Scan for the cell matching the given text and deliver its (x, y) coordinate at center. 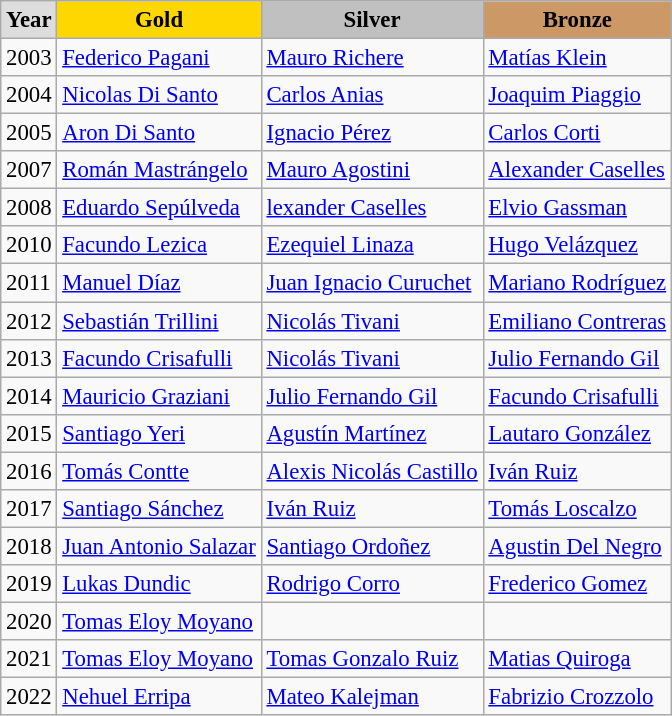
2017 (29, 509)
Tomas Gonzalo Ruiz (372, 659)
2005 (29, 133)
Mateo Kalejman (372, 697)
Santiago Sánchez (159, 509)
2013 (29, 358)
Juan Antonio Salazar (159, 546)
Mariano Rodríguez (577, 283)
Eduardo Sepúlveda (159, 208)
Juan Ignacio Curuchet (372, 283)
Alexis Nicolás Castillo (372, 471)
Federico Pagani (159, 58)
Mauricio Graziani (159, 396)
Silver (372, 20)
2019 (29, 584)
lexander Caselles (372, 208)
2008 (29, 208)
2020 (29, 621)
Carlos Anias (372, 95)
2012 (29, 321)
Carlos Corti (577, 133)
2022 (29, 697)
2010 (29, 245)
Alexander Caselles (577, 170)
Tomás Loscalzo (577, 509)
Hugo Velázquez (577, 245)
Tomás Contte (159, 471)
Agustin Del Negro (577, 546)
Ezequiel Linaza (372, 245)
Matías Klein (577, 58)
2004 (29, 95)
Nicolas Di Santo (159, 95)
Fabrizio Crozzolo (577, 697)
Santiago Yeri (159, 433)
2011 (29, 283)
Rodrigo Corro (372, 584)
Manuel Díaz (159, 283)
Mauro Agostini (372, 170)
Facundo Lezica (159, 245)
Gold (159, 20)
Lukas Dundic (159, 584)
Mauro Richere (372, 58)
Matias Quiroga (577, 659)
2003 (29, 58)
Agustín Martínez (372, 433)
2016 (29, 471)
2018 (29, 546)
2014 (29, 396)
Aron Di Santo (159, 133)
Sebastián Trillini (159, 321)
Santiago Ordoñez (372, 546)
2007 (29, 170)
Lautaro González (577, 433)
Ignacio Pérez (372, 133)
Year (29, 20)
Joaquim Piaggio (577, 95)
2021 (29, 659)
Frederico Gomez (577, 584)
Elvio Gassman (577, 208)
2015 (29, 433)
Emiliano Contreras (577, 321)
Nehuel Erripa (159, 697)
Bronze (577, 20)
Román Mastrángelo (159, 170)
